Return (X, Y) of the center of cell containing provided text 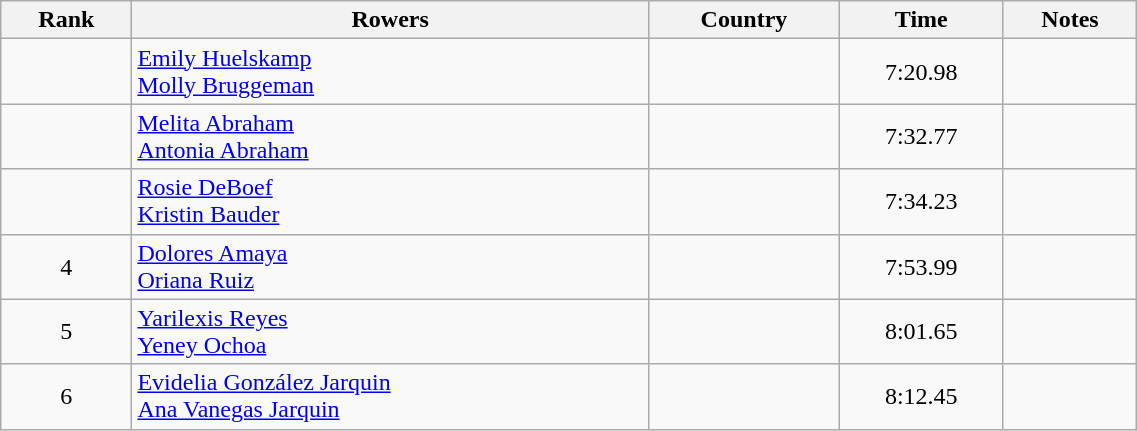
Country (744, 20)
Rosie DeBoefKristin Bauder (390, 202)
4 (66, 266)
Rowers (390, 20)
Rank (66, 20)
Yarilexis ReyesYeney Ochoa (390, 332)
7:34.23 (921, 202)
6 (66, 396)
Emily HuelskampMolly Bruggeman (390, 72)
Dolores AmayaOriana Ruiz (390, 266)
5 (66, 332)
Evidelia González JarquinAna Vanegas Jarquin (390, 396)
7:53.99 (921, 266)
Melita AbrahamAntonia Abraham (390, 136)
7:20.98 (921, 72)
8:12.45 (921, 396)
Notes (1070, 20)
Time (921, 20)
7:32.77 (921, 136)
8:01.65 (921, 332)
